Extract the (X, Y) coordinate from the center of the cell holding the provided text.  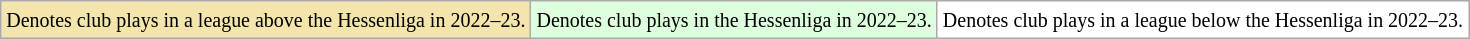
Denotes club plays in a league below the Hessenliga in 2022–23. (1202, 20)
Denotes club plays in the Hessenliga in 2022–23. (734, 20)
Denotes club plays in a league above the Hessenliga in 2022–23. (266, 20)
